Return (X, Y) of the center of cell containing provided text 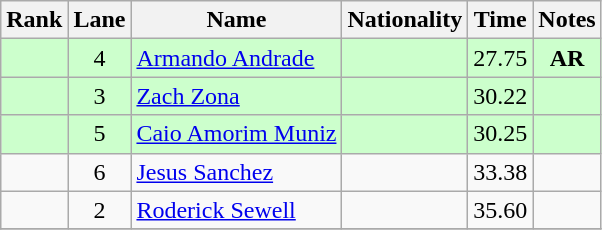
Name (236, 20)
Nationality (405, 20)
Armando Andrade (236, 58)
30.22 (500, 96)
Jesus Sanchez (236, 172)
Time (500, 20)
4 (100, 58)
Zach Zona (236, 96)
6 (100, 172)
3 (100, 96)
2 (100, 210)
Notes (567, 20)
Roderick Sewell (236, 210)
33.38 (500, 172)
35.60 (500, 210)
Rank (34, 20)
27.75 (500, 58)
5 (100, 134)
Caio Amorim Muniz (236, 134)
Lane (100, 20)
AR (567, 58)
30.25 (500, 134)
